Find where the given text appears and provide that cell's center as [x, y] coordinate. 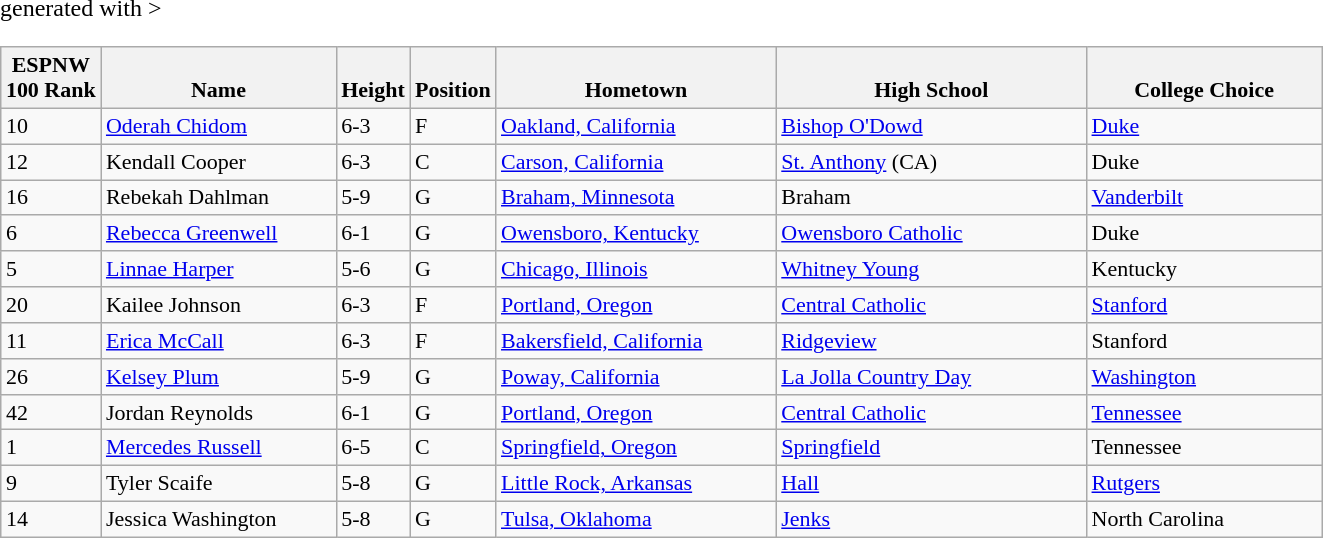
Washington [1204, 376]
Bishop O'Dowd [931, 126]
Linnae Harper [218, 269]
6 [51, 233]
Ridgeview [931, 341]
Rebekah Dahlman [218, 198]
Whitney Young [931, 269]
42 [51, 412]
Carson, California [636, 162]
12 [51, 162]
5 [51, 269]
20 [51, 305]
Braham, Minnesota [636, 198]
Rebecca Greenwell [218, 233]
26 [51, 376]
11 [51, 341]
Vanderbilt [1204, 198]
College Choice [1204, 78]
St. Anthony (CA) [931, 162]
16 [51, 198]
Chicago, Illinois [636, 269]
Position [453, 78]
Mercedes Russell [218, 448]
Erica McCall [218, 341]
North Carolina [1204, 519]
Jordan Reynolds [218, 412]
Jenks [931, 519]
14 [51, 519]
La Jolla Country Day [931, 376]
10 [51, 126]
Tulsa, Oklahoma [636, 519]
1 [51, 448]
Owensboro, Kentucky [636, 233]
Little Rock, Arkansas [636, 484]
Tyler Scaife [218, 484]
Oderah Chidom [218, 126]
Rutgers [1204, 484]
ESPNW100 Rank [51, 78]
Oakland, California [636, 126]
Kendall Cooper [218, 162]
Owensboro Catholic [931, 233]
Kailee Johnson [218, 305]
Hall [931, 484]
Kelsey Plum [218, 376]
9 [51, 484]
Poway, California [636, 376]
6-5 [373, 448]
Name [218, 78]
Hometown [636, 78]
Jessica Washington [218, 519]
High School [931, 78]
5-6 [373, 269]
Height [373, 78]
Kentucky [1204, 269]
Braham [931, 198]
Springfield, Oregon [636, 448]
Springfield [931, 448]
Bakersfield, California [636, 341]
